Output the [X, Y] coordinate of the center of the cell containing the given text.  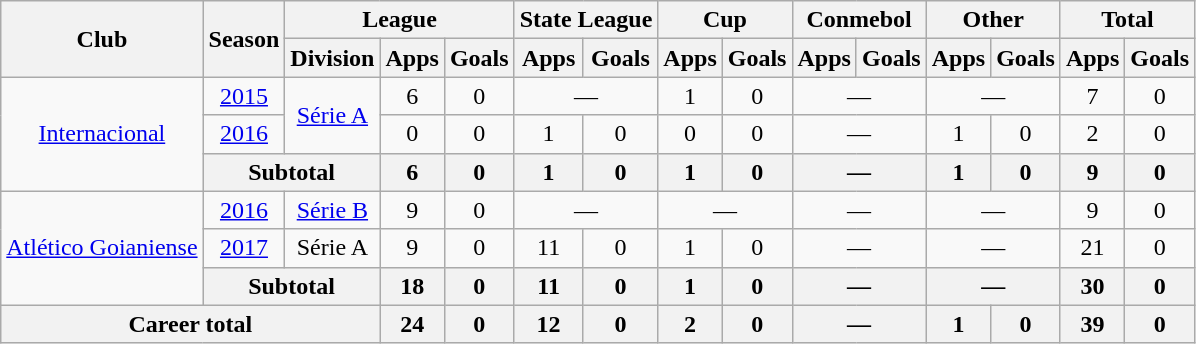
Conmebol [859, 20]
Club [102, 39]
League [400, 20]
Season [244, 39]
24 [412, 324]
Division [332, 58]
12 [548, 324]
Total [1127, 20]
2015 [244, 96]
Career total [190, 324]
39 [1092, 324]
30 [1092, 286]
State League [586, 20]
18 [412, 286]
Atlético Goianiense [102, 248]
21 [1092, 248]
Série B [332, 210]
7 [1092, 96]
Other [993, 20]
Internacional [102, 134]
Cup [725, 20]
2017 [244, 248]
